Extract the (x, y) coordinate from the center of the cell holding the provided text.  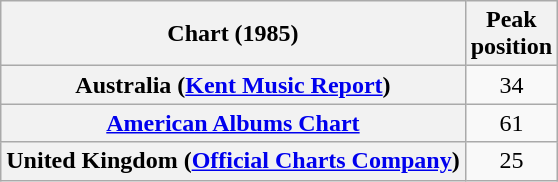
61 (511, 123)
Peakposition (511, 34)
Australia (Kent Music Report) (233, 85)
Chart (1985) (233, 34)
25 (511, 161)
United Kingdom (Official Charts Company) (233, 161)
34 (511, 85)
American Albums Chart (233, 123)
